Provide the (X, Y) coordinate of the cell's center where the given text is located.  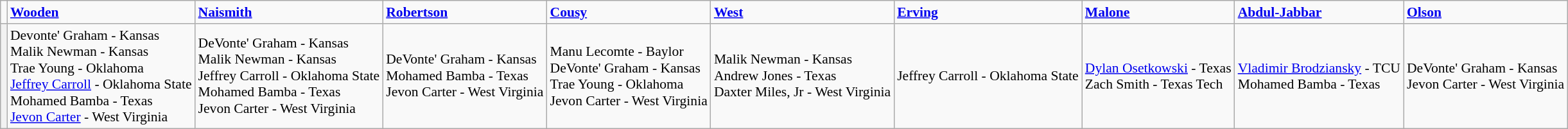
West (803, 12)
DeVonte' Graham - KansasMalik Newman - KansasJeffrey Carroll - Oklahoma StateMohamed Bamba - TexasJevon Carter - West Virginia (289, 76)
Wooden (101, 12)
Abdul-Jabbar (1319, 12)
Naismith (289, 12)
Vladimir Brodziansky - TCUMohamed Bamba - Texas (1319, 76)
Jeffrey Carroll - Oklahoma State (988, 76)
DeVonte' Graham - KansasJevon Carter - West Virginia (1486, 76)
Dylan Osetkowski - TexasZach Smith - Texas Tech (1158, 76)
Robertson (465, 12)
Olson (1486, 12)
Erving (988, 12)
Cousy (629, 12)
Malik Newman - KansasAndrew Jones - TexasDaxter Miles, Jr - West Virginia (803, 76)
Manu Lecomte - BaylorDeVonte' Graham - KansasTrae Young - OklahomaJevon Carter - West Virginia (629, 76)
DeVonte' Graham - KansasMohamed Bamba - TexasJevon Carter - West Virginia (465, 76)
Malone (1158, 12)
Devonte' Graham - KansasMalik Newman - KansasTrae Young - OklahomaJeffrey Carroll - Oklahoma StateMohamed Bamba - TexasJevon Carter - West Virginia (101, 76)
